Identify which cell holds the provided text, then report its (X, Y) central coordinate. 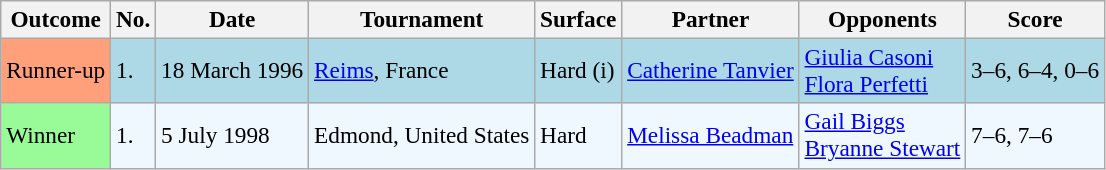
Score (1036, 19)
3–6, 6–4, 0–6 (1036, 70)
Giulia Casoni Flora Perfetti (882, 70)
No. (134, 19)
Hard (578, 136)
Runner-up (56, 70)
Opponents (882, 19)
Outcome (56, 19)
5 July 1998 (232, 136)
7–6, 7–6 (1036, 136)
Reims, France (422, 70)
Tournament (422, 19)
Hard (i) (578, 70)
Winner (56, 136)
Surface (578, 19)
Gail Biggs Bryanne Stewart (882, 136)
Date (232, 19)
Melissa Beadman (710, 136)
Partner (710, 19)
Edmond, United States (422, 136)
18 March 1996 (232, 70)
Catherine Tanvier (710, 70)
